Pinpoint the cell where the given text exists, returning its [X, Y] midpoint coordinate. 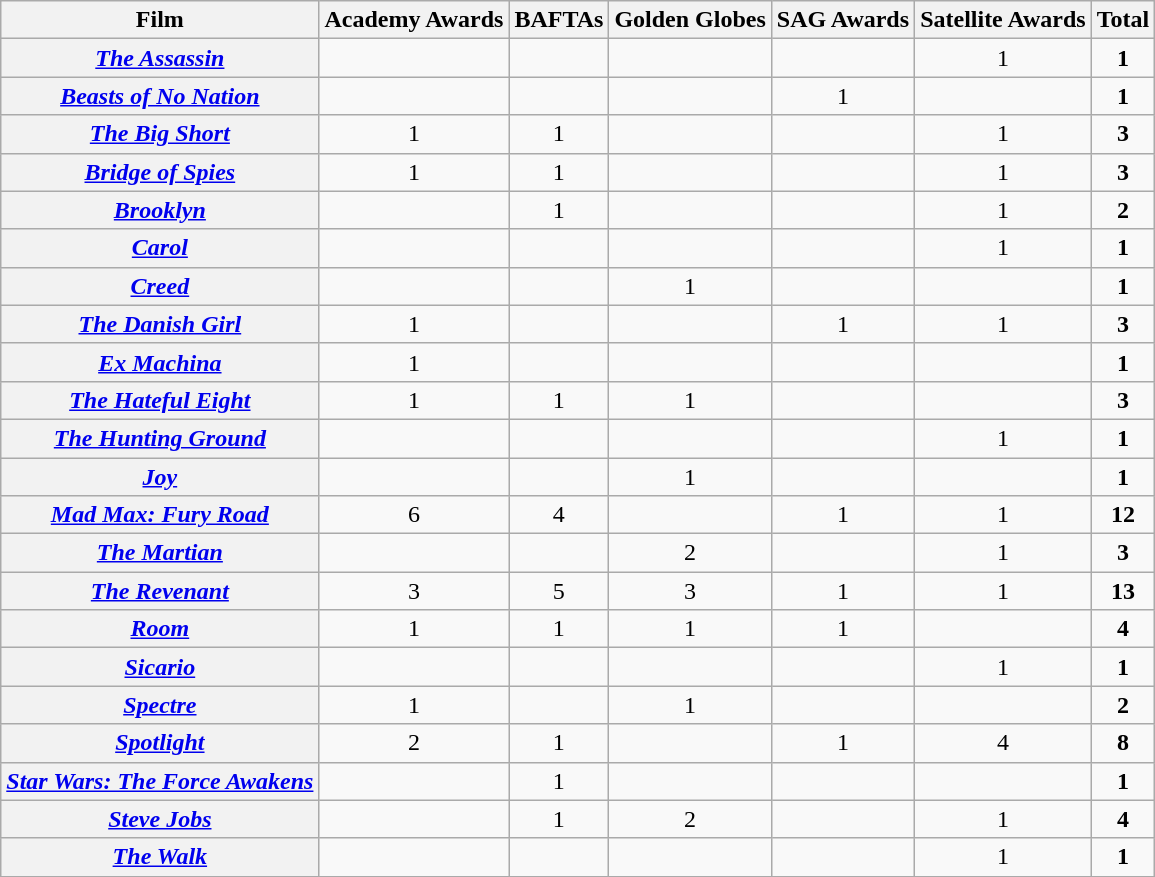
Star Wars: The Force Awakens [160, 781]
Bridge of Spies [160, 172]
Total [1123, 20]
Academy Awards [414, 20]
Film [160, 20]
The Danish Girl [160, 324]
Joy [160, 477]
Sicario [160, 667]
8 [1123, 743]
Spectre [160, 705]
SAG Awards [842, 20]
Beasts of No Nation [160, 96]
The Revenant [160, 591]
Ex Machina [160, 362]
The Hateful Eight [160, 400]
The Martian [160, 553]
BAFTAs [559, 20]
5 [559, 591]
Satellite Awards [1004, 20]
The Hunting Ground [160, 438]
12 [1123, 515]
Mad Max: Fury Road [160, 515]
6 [414, 515]
Creed [160, 286]
Golden Globes [690, 20]
The Big Short [160, 134]
Carol [160, 248]
Brooklyn [160, 210]
Steve Jobs [160, 819]
Room [160, 629]
The Walk [160, 857]
Spotlight [160, 743]
13 [1123, 591]
The Assassin [160, 58]
